Capture the cell that displays the provided text and extract its [x, y] central coordinate. 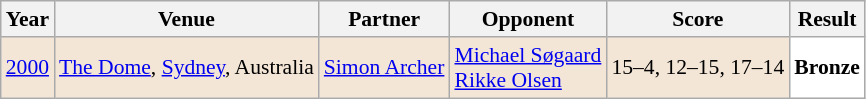
Venue [186, 19]
Michael Søgaard Rikke Olsen [528, 68]
Opponent [528, 19]
Result [827, 19]
Year [28, 19]
Partner [384, 19]
2000 [28, 68]
The Dome, Sydney, Australia [186, 68]
Score [698, 19]
Bronze [827, 68]
Simon Archer [384, 68]
15–4, 12–15, 17–14 [698, 68]
